Pinpoint the cell where the given text exists, returning its [x, y] midpoint coordinate. 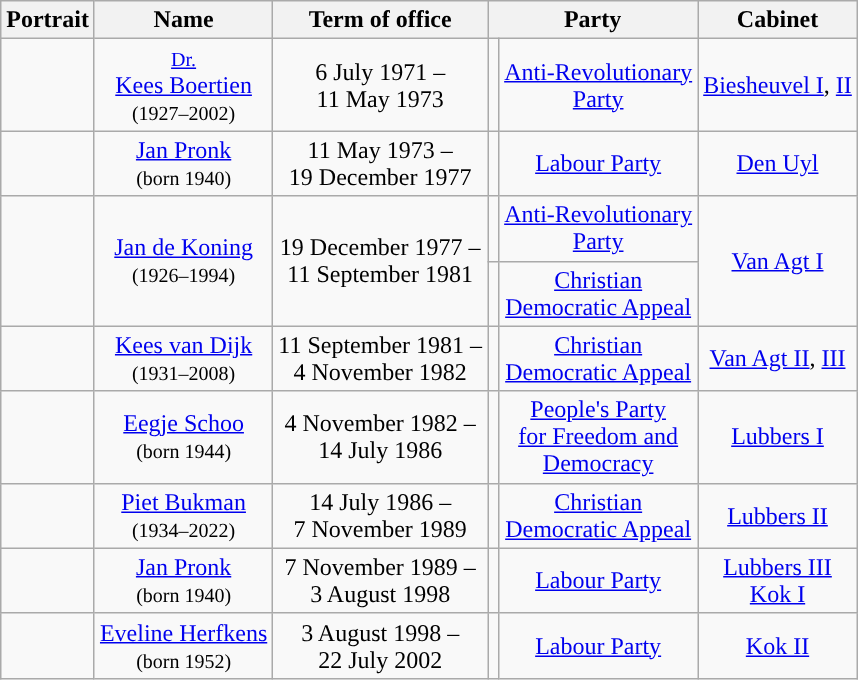
Cabinet [778, 20]
Portrait [48, 20]
Den Uyl [778, 164]
Eveline Herfkens (born 1952) [183, 646]
Jan de Koning (1926–1994) [183, 261]
Van Agt I [778, 261]
19 December 1977 – 11 September 1981 [380, 261]
6 July 1971 – 11 May 1973 [380, 85]
Term of office [380, 20]
Kees van Dijk (1931–2008) [183, 358]
3 August 1998 – 22 July 2002 [380, 646]
Van Agt II, III [778, 358]
7 November 1989 – 3 August 1998 [380, 580]
11 September 1981 – 4 November 1982 [380, 358]
14 July 1986 – 7 November 1989 [380, 516]
Lubbers II [778, 516]
Eegje Schoo (born 1944) [183, 437]
Kok II [778, 646]
Piet Bukman (1934–2022) [183, 516]
Party [593, 20]
People's Party for Freedom and Democracy [598, 437]
Lubbers III Kok I [778, 580]
4 November 1982 – 14 July 1986 [380, 437]
Dr. Kees Boertien (1927–2002) [183, 85]
Lubbers I [778, 437]
Biesheuvel I, II [778, 85]
11 May 1973 – 19 December 1977 [380, 164]
Name [183, 20]
